Return the (x, y) coordinate for the center point of the cell that contains the specified text.  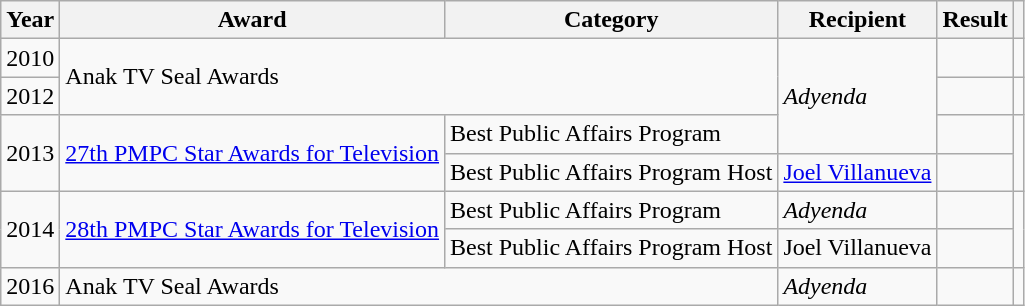
Category (612, 20)
2013 (30, 153)
27th PMPC Star Awards for Television (252, 153)
2016 (30, 286)
2014 (30, 229)
2012 (30, 96)
2010 (30, 58)
Recipient (858, 20)
28th PMPC Star Awards for Television (252, 229)
Award (252, 20)
Result (975, 20)
Year (30, 20)
